Capture the cell that displays the provided text and extract its (x, y) central coordinate. 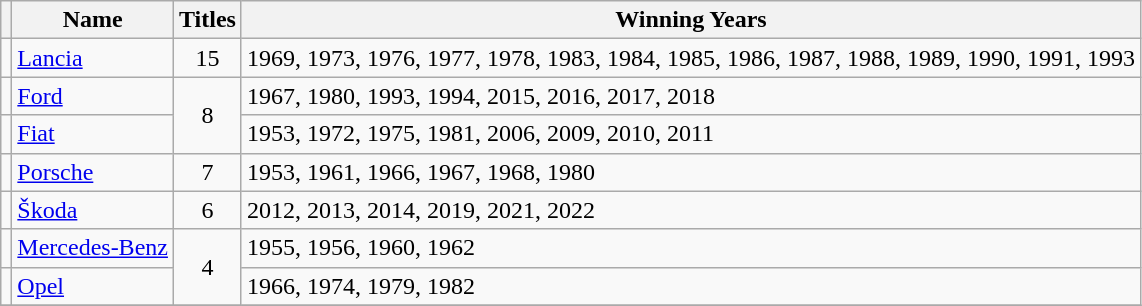
1953, 1972, 1975, 1981, 2006, 2009, 2010, 2011 (690, 134)
6 (207, 210)
1967, 1980, 1993, 1994, 2015, 2016, 2017, 2018 (690, 96)
Škoda (93, 210)
7 (207, 172)
Ford (93, 96)
Fiat (93, 134)
Titles (207, 20)
2012, 2013, 2014, 2019, 2021, 2022 (690, 210)
Name (93, 20)
4 (207, 267)
Opel (93, 286)
1969, 1973, 1976, 1977, 1978, 1983, 1984, 1985, 1986, 1987, 1988, 1989, 1990, 1991, 1993 (690, 58)
1966, 1974, 1979, 1982 (690, 286)
1953, 1961, 1966, 1967, 1968, 1980 (690, 172)
8 (207, 115)
Winning Years (690, 20)
Lancia (93, 58)
1955, 1956, 1960, 1962 (690, 248)
15 (207, 58)
Porsche (93, 172)
Mercedes-Benz (93, 248)
